Find where the given text appears and provide that cell's center as [X, Y] coordinate. 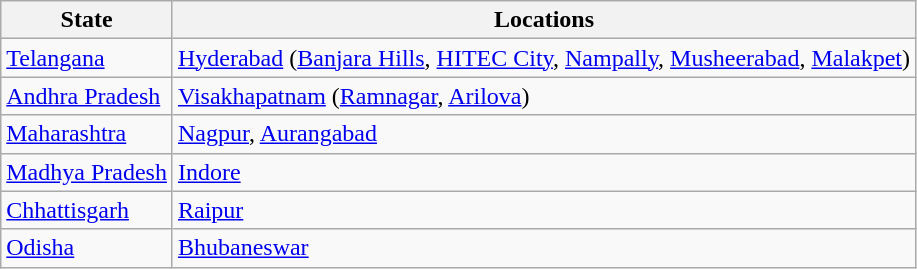
Locations [544, 20]
Bhubaneswar [544, 248]
Odisha [87, 248]
Maharashtra [87, 134]
Indore [544, 172]
Chhattisgarh [87, 210]
State [87, 20]
Telangana [87, 58]
Madhya Pradesh [87, 172]
Andhra Pradesh [87, 96]
Nagpur, Aurangabad [544, 134]
Hyderabad (Banjara Hills, HITEC City, Nampally, Musheerabad, Malakpet) [544, 58]
Visakhapatnam (Ramnagar, Arilova) [544, 96]
Raipur [544, 210]
